Return (x, y) of the center of cell containing provided text 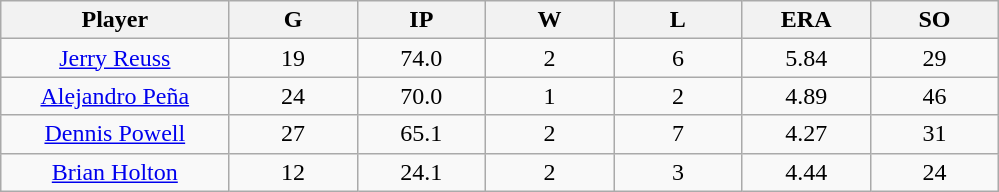
IP (421, 20)
4.89 (806, 96)
Alejandro Peña (115, 96)
7 (678, 134)
ERA (806, 20)
G (293, 20)
12 (293, 172)
5.84 (806, 58)
Dennis Powell (115, 134)
74.0 (421, 58)
4.44 (806, 172)
27 (293, 134)
L (678, 20)
Player (115, 20)
24.1 (421, 172)
1 (549, 96)
65.1 (421, 134)
29 (934, 58)
70.0 (421, 96)
SO (934, 20)
Brian Holton (115, 172)
3 (678, 172)
46 (934, 96)
4.27 (806, 134)
6 (678, 58)
31 (934, 134)
W (549, 20)
Jerry Reuss (115, 58)
19 (293, 58)
